Output the (X, Y) coordinate of the center of the cell containing the given text.  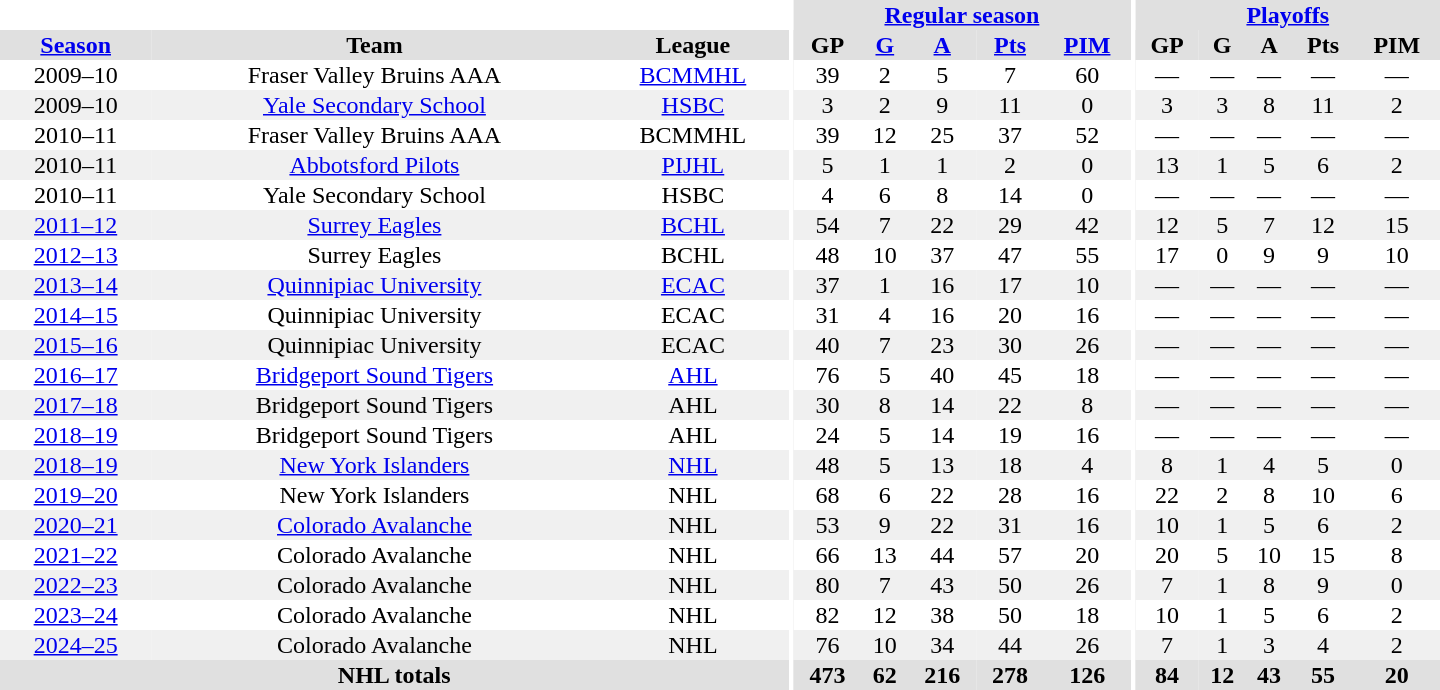
66 (828, 555)
473 (828, 675)
2021–22 (76, 555)
216 (942, 675)
28 (1010, 495)
2023–24 (76, 615)
34 (942, 645)
62 (884, 675)
2011–12 (76, 225)
29 (1010, 225)
2013–14 (76, 285)
126 (1087, 675)
47 (1010, 255)
60 (1087, 75)
57 (1010, 555)
25 (942, 135)
2019–20 (76, 495)
Regular season (962, 15)
42 (1087, 225)
38 (942, 615)
53 (828, 525)
2015–16 (76, 345)
68 (828, 495)
League (694, 45)
84 (1168, 675)
2020–21 (76, 525)
2016–17 (76, 375)
2012–13 (76, 255)
Playoffs (1288, 15)
Team (374, 45)
PIJHL (694, 165)
80 (828, 585)
52 (1087, 135)
82 (828, 615)
2022–23 (76, 585)
2014–15 (76, 315)
2017–18 (76, 405)
Abbotsford Pilots (374, 165)
NHL totals (394, 675)
278 (1010, 675)
45 (1010, 375)
24 (828, 435)
19 (1010, 435)
2024–25 (76, 645)
23 (942, 345)
Season (76, 45)
54 (828, 225)
